Search for the cell housing the specified text and yield its [X, Y] center coordinate. 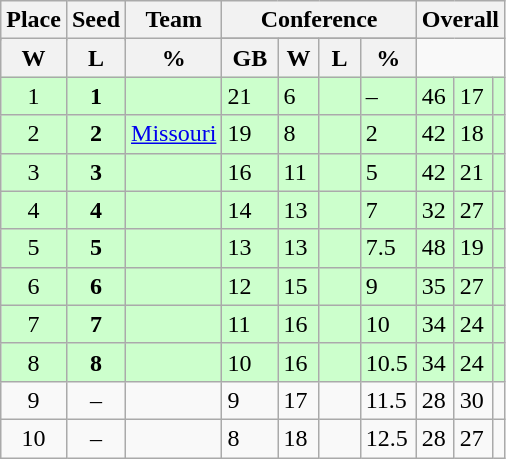
10.5 [388, 362]
30 [473, 400]
12 [250, 286]
Missouri [174, 134]
46 [435, 96]
15 [298, 286]
12.5 [388, 438]
11.5 [388, 400]
Seed [96, 20]
Conference [319, 20]
32 [435, 210]
14 [250, 210]
7.5 [388, 248]
Overall [460, 20]
GB [250, 58]
48 [435, 248]
Place [34, 20]
35 [435, 286]
Team [174, 20]
